Scan for the cell matching the given text and deliver its [x, y] coordinate at center. 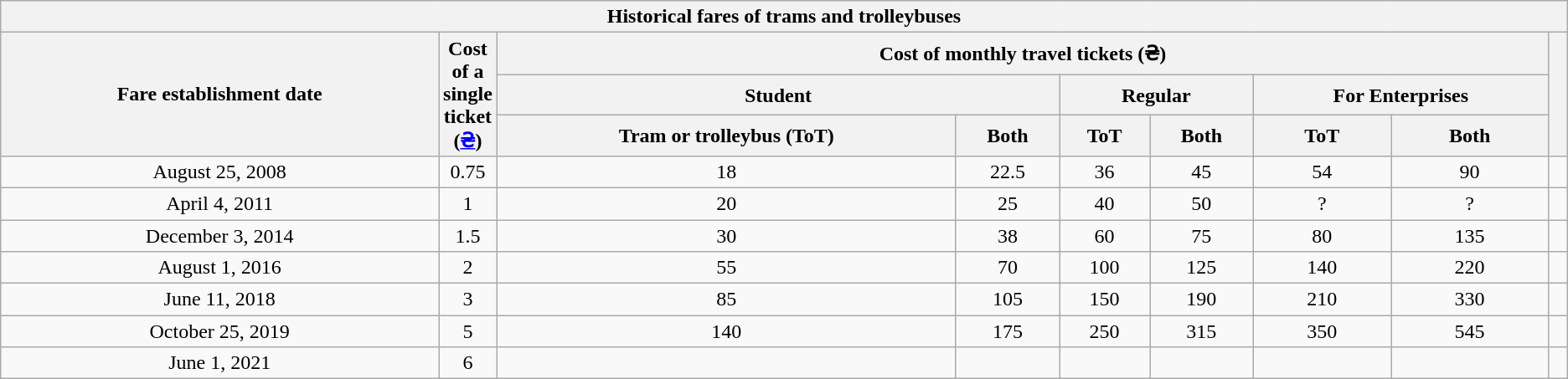
45 [1201, 172]
55 [726, 268]
April 4, 2011 [219, 203]
June 1, 2021 [219, 363]
315 [1201, 331]
105 [1007, 300]
2 [468, 268]
175 [1007, 331]
25 [1007, 203]
Cost of monthly travel tickets (₴) [1022, 54]
54 [1322, 172]
30 [726, 235]
5 [468, 331]
22.5 [1007, 172]
Cost of a single ticket (₴) [468, 95]
Student [777, 95]
August 1, 2016 [219, 268]
50 [1201, 203]
3 [468, 300]
Historical fares of trams and trolleybuses [784, 17]
1 [468, 203]
100 [1105, 268]
Tram or trolleybus (ToT) [726, 136]
October 25, 2019 [219, 331]
June 11, 2018 [219, 300]
75 [1201, 235]
190 [1201, 300]
220 [1470, 268]
135 [1470, 235]
545 [1470, 331]
Fare establishment date [219, 95]
36 [1105, 172]
38 [1007, 235]
125 [1201, 268]
90 [1470, 172]
70 [1007, 268]
August 25, 2008 [219, 172]
150 [1105, 300]
40 [1105, 203]
0.75 [468, 172]
18 [726, 172]
For Enterprises [1400, 95]
December 3, 2014 [219, 235]
210 [1322, 300]
250 [1105, 331]
Regular [1156, 95]
80 [1322, 235]
20 [726, 203]
6 [468, 363]
85 [726, 300]
60 [1105, 235]
350 [1322, 331]
330 [1470, 300]
1.5 [468, 235]
